Capture the cell that displays the provided text and extract its [X, Y] central coordinate. 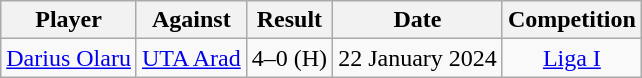
Against [191, 20]
22 January 2024 [418, 58]
Competition [572, 20]
UTA Arad [191, 58]
Liga I [572, 58]
Date [418, 20]
Player [69, 20]
4–0 (H) [289, 58]
Result [289, 20]
Darius Olaru [69, 58]
